Determine the [X, Y] coordinate at the center of the cell enclosing the given text.  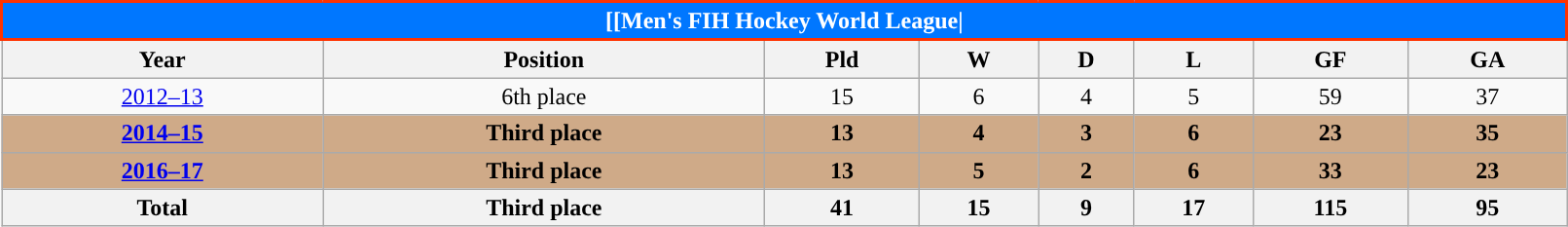
D [1086, 58]
37 [1487, 96]
Total [164, 208]
Position [543, 58]
59 [1330, 96]
17 [1193, 208]
Pld [843, 58]
W [979, 58]
9 [1086, 208]
2014–15 [164, 133]
[[Men's FIH Hockey World League| [784, 21]
2016–17 [164, 170]
GA [1487, 58]
41 [843, 208]
GF [1330, 58]
2012–13 [164, 96]
95 [1487, 208]
6th place [543, 96]
33 [1330, 170]
2 [1086, 170]
35 [1487, 133]
Year [164, 58]
3 [1086, 133]
115 [1330, 208]
L [1193, 58]
